Search for the cell housing the specified text and yield its (x, y) center coordinate. 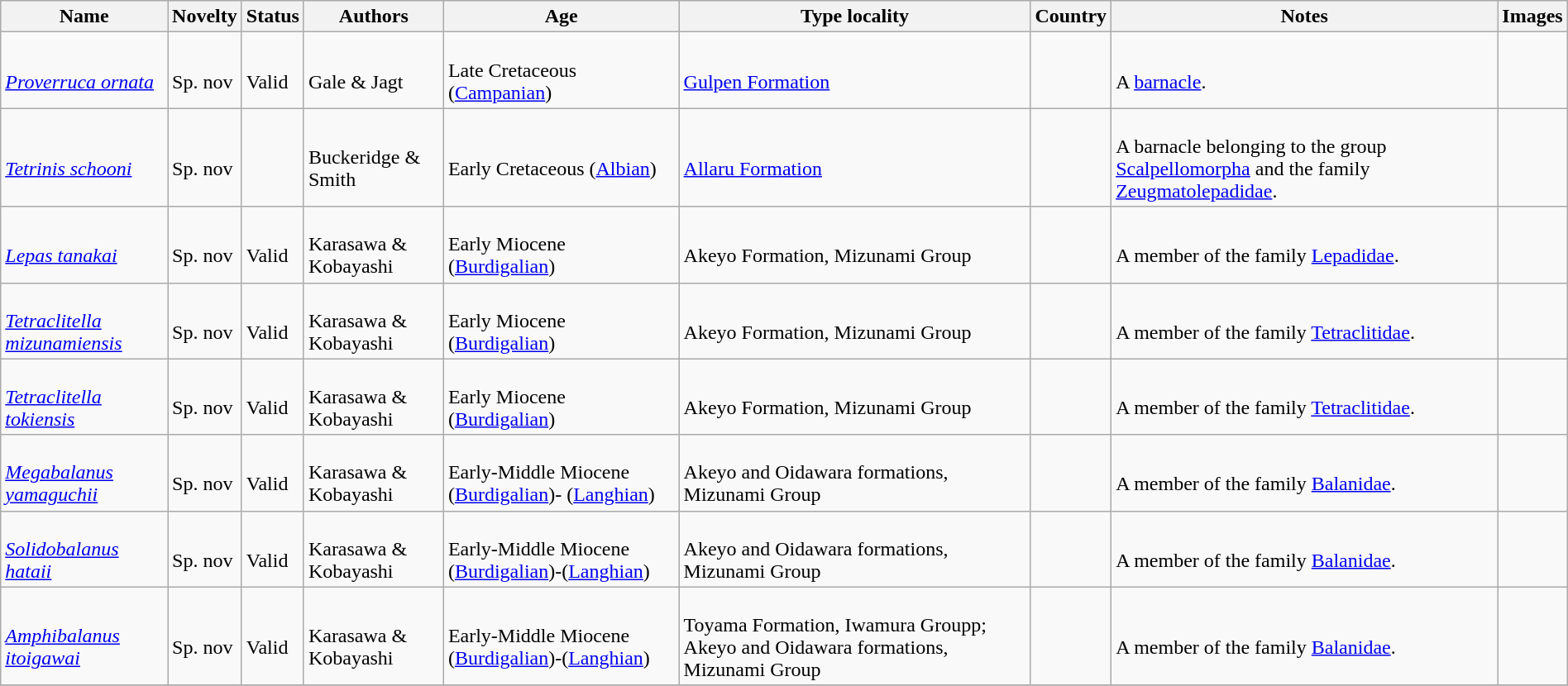
Tetraclitella mizunamiensis (84, 321)
Proverruca ornata (84, 70)
Name (84, 17)
Authors (374, 17)
Gale & Jagt (374, 70)
A barnacle belonging to the group Scalpellomorpha and the family Zeugmatolepadidae. (1305, 157)
Status (273, 17)
Toyama Formation, Iwamura Groupp; Akeyo and Oidawara formations, Mizunami Group (855, 636)
Type locality (855, 17)
Early-Middle Miocene (Burdigalian)- (Langhian) (561, 473)
Age (561, 17)
Megabalanus yamaguchii (84, 473)
Novelty (205, 17)
Country (1071, 17)
Allaru Formation (855, 157)
Buckeridge & Smith (374, 157)
Tetrinis schooni (84, 157)
Lepas tanakai (84, 245)
Images (1532, 17)
Late Cretaceous (Campanian) (561, 70)
A barnacle. (1305, 70)
Gulpen Formation (855, 70)
Notes (1305, 17)
Amphibalanus itoigawai (84, 636)
Solidobalanus hataii (84, 549)
Early Cretaceous (Albian) (561, 157)
Tetraclitella tokiensis (84, 397)
A member of the family Lepadidae. (1305, 245)
